Return [x, y] of the center of cell containing provided text 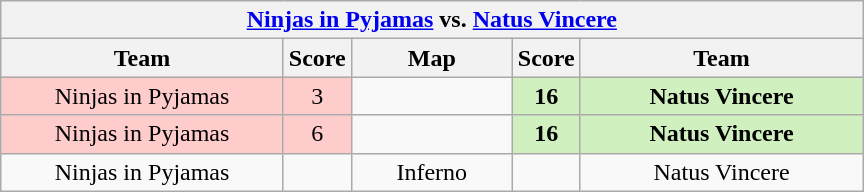
Map [432, 58]
3 [317, 96]
Inferno [432, 172]
6 [317, 134]
Ninjas in Pyjamas vs. Natus Vincere [432, 20]
